Pinpoint the cell where the given text exists, returning its (X, Y) midpoint coordinate. 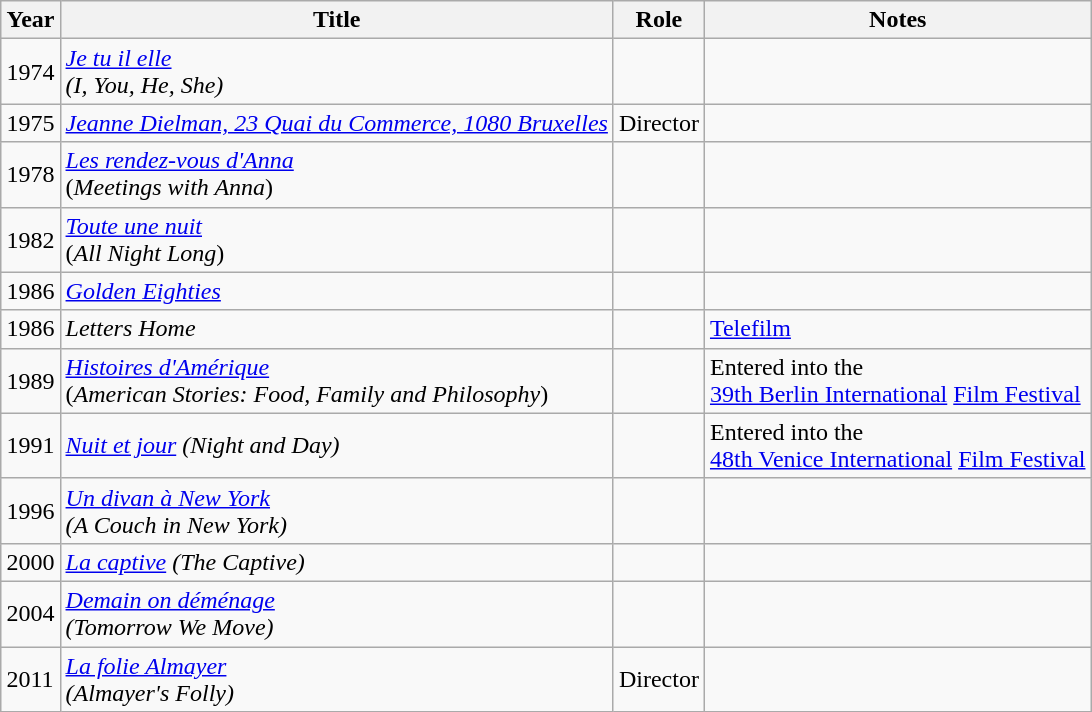
2004 (30, 614)
Histoires d'Amérique(American Stories: Food, Family and Philosophy) (336, 380)
Je tu il elle(I, You, He, She) (336, 72)
Jeanne Dielman, 23 Quai du Commerce, 1080 Bruxelles (336, 123)
Entered into the39th Berlin International Film Festival (898, 380)
Title (336, 20)
Toute une nuit(All Night Long) (336, 240)
Demain on déménage(Tomorrow We Move) (336, 614)
Telefilm (898, 329)
Nuit et jour (Night and Day) (336, 446)
1991 (30, 446)
1974 (30, 72)
Les rendez-vous d'Anna(Meetings with Anna) (336, 174)
1975 (30, 123)
La captive (The Captive) (336, 562)
1996 (30, 510)
Letters Home (336, 329)
1989 (30, 380)
Un divan à New York(A Couch in New York) (336, 510)
Role (658, 20)
2000 (30, 562)
2011 (30, 678)
Golden Eighties (336, 291)
1982 (30, 240)
Notes (898, 20)
La folie Almayer(Almayer's Folly) (336, 678)
Year (30, 20)
Entered into the48th Venice International Film Festival (898, 446)
1978 (30, 174)
